Find where the given text appears and provide that cell's center as (x, y) coordinate. 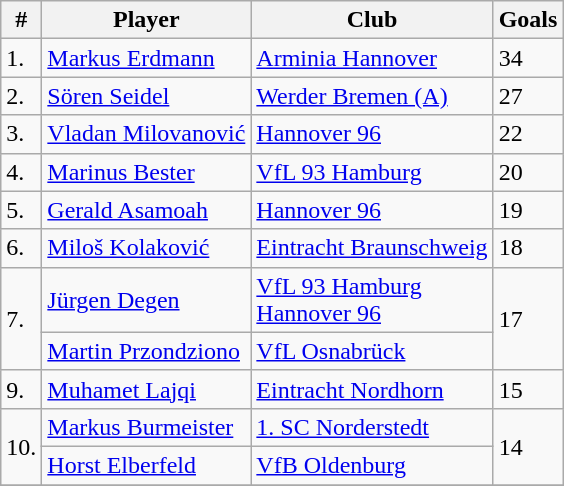
22 (528, 134)
Markus Burmeister (146, 427)
VfB Oldenburg (372, 465)
19 (528, 210)
10. (22, 446)
18 (528, 248)
Muhamet Lajqi (146, 389)
15 (528, 389)
Vladan Milovanović (146, 134)
6. (22, 248)
Markus Erdmann (146, 58)
Arminia Hannover (372, 58)
Eintracht Braunschweig (372, 248)
# (22, 20)
Sören Seidel (146, 96)
Club (372, 20)
Miloš Kolaković (146, 248)
2. (22, 96)
Jürgen Degen (146, 300)
27 (528, 96)
VfL 93 HamburgHannover 96 (372, 300)
34 (528, 58)
1. (22, 58)
Gerald Asamoah (146, 210)
1. SC Norderstedt (372, 427)
Marinus Bester (146, 172)
Martin Przondziono (146, 351)
Eintracht Nordhorn (372, 389)
20 (528, 172)
14 (528, 446)
Werder Bremen (A) (372, 96)
Player (146, 20)
VfL Osnabrück (372, 351)
9. (22, 389)
Goals (528, 20)
VfL 93 Hamburg (372, 172)
7. (22, 318)
4. (22, 172)
5. (22, 210)
Horst Elberfeld (146, 465)
3. (22, 134)
17 (528, 318)
